Extract the [x, y] coordinate from the center of the cell holding the provided text.  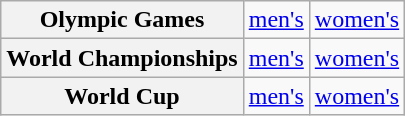
World Championships [122, 58]
Olympic Games [122, 20]
World Cup [122, 96]
